Extract the [X, Y] coordinate from the center of the cell holding the provided text.  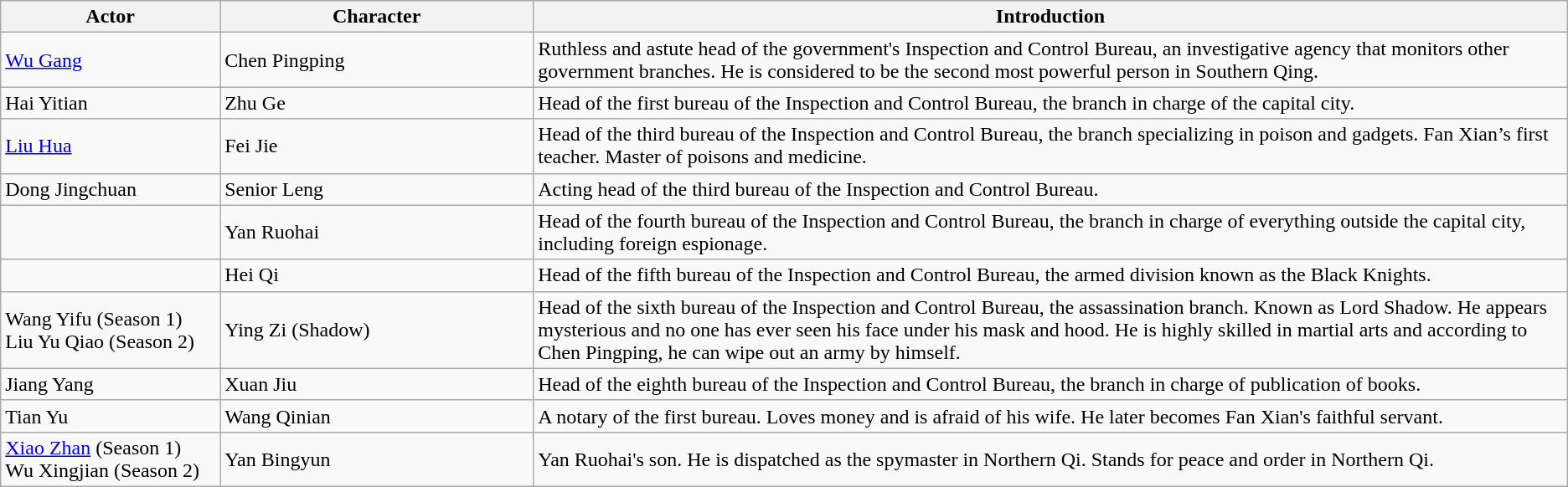
Liu Hua [111, 146]
Ying Zi (Shadow) [377, 330]
Head of the first bureau of the Inspection and Control Bureau, the branch in charge of the capital city. [1050, 103]
Chen Pingping [377, 60]
Dong Jingchuan [111, 189]
Character [377, 17]
Jiang Yang [111, 384]
Hei Qi [377, 275]
Xuan Jiu [377, 384]
Wang Yifu (Season 1) Liu Yu Qiao (Season 2) [111, 330]
Head of the fifth bureau of the Inspection and Control Bureau, the armed division known as the Black Knights. [1050, 275]
Acting head of the third bureau of the Inspection and Control Bureau. [1050, 189]
Fei Jie [377, 146]
Head of the eighth bureau of the Inspection and Control Bureau, the branch in charge of publication of books. [1050, 384]
Yan Ruohai [377, 233]
Hai Yitian [111, 103]
Wang Qinian [377, 416]
Actor [111, 17]
A notary of the first bureau. Loves money and is afraid of his wife. He later becomes Fan Xian's faithful servant. [1050, 416]
Yan Ruohai's son. He is dispatched as the spymaster in Northern Qi. Stands for peace and order in Northern Qi. [1050, 459]
Senior Leng [377, 189]
Wu Gang [111, 60]
Yan Bingyun [377, 459]
Tian Yu [111, 416]
Introduction [1050, 17]
Zhu Ge [377, 103]
Xiao Zhan (Season 1)Wu Xingjian (Season 2) [111, 459]
